Detect which cell encompasses the target text, then output its [x, y] center coordinate. 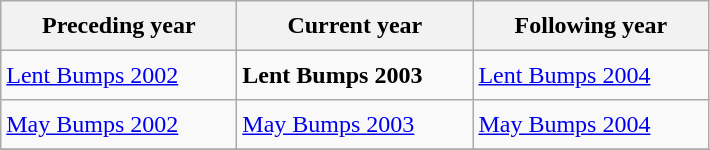
Lent Bumps 2003 [355, 75]
Following year [591, 26]
Lent Bumps 2002 [119, 75]
May Bumps 2003 [355, 125]
Current year [355, 26]
Lent Bumps 2004 [591, 75]
May Bumps 2002 [119, 125]
May Bumps 2004 [591, 125]
Preceding year [119, 26]
